Search for the cell housing the specified text and yield its (X, Y) center coordinate. 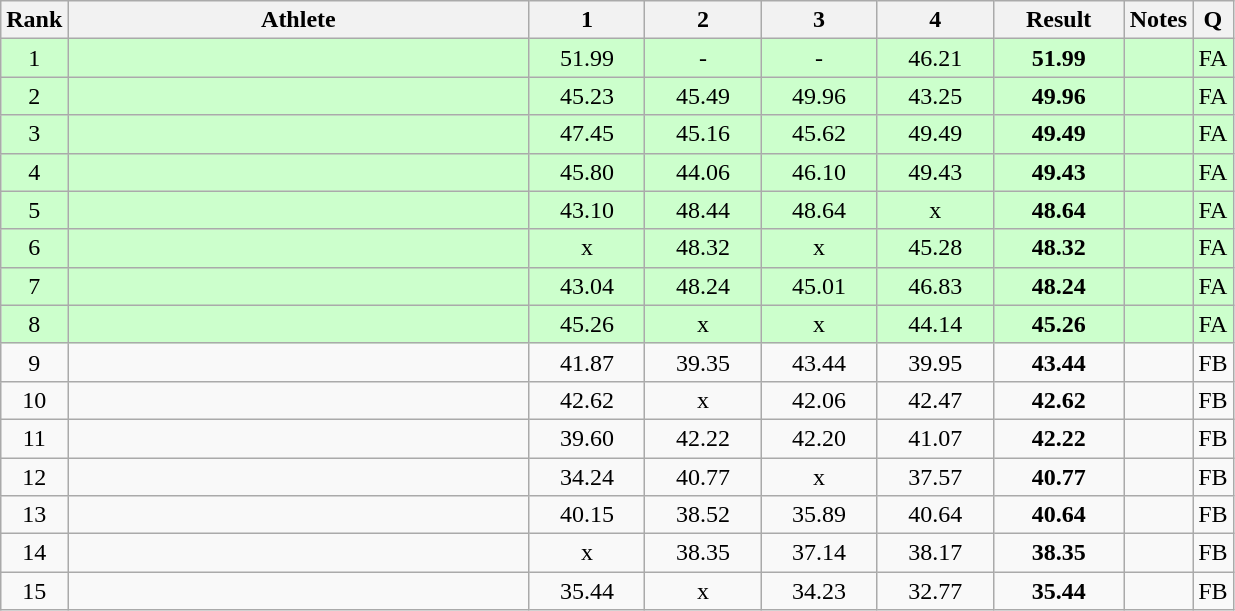
32.77 (935, 591)
Q (1213, 20)
Result (1058, 20)
Rank (34, 20)
48.44 (703, 210)
45.01 (819, 286)
14 (34, 553)
7 (34, 286)
Athlete (298, 20)
39.60 (587, 438)
6 (34, 248)
46.21 (935, 58)
34.24 (587, 477)
45.23 (587, 96)
10 (34, 400)
Notes (1158, 20)
39.35 (703, 362)
44.14 (935, 324)
40.15 (587, 515)
39.95 (935, 362)
45.62 (819, 134)
45.49 (703, 96)
8 (34, 324)
35.89 (819, 515)
13 (34, 515)
34.23 (819, 591)
38.52 (703, 515)
15 (34, 591)
9 (34, 362)
42.20 (819, 438)
5 (34, 210)
38.17 (935, 553)
46.83 (935, 286)
45.80 (587, 172)
44.06 (703, 172)
45.28 (935, 248)
37.57 (935, 477)
43.25 (935, 96)
12 (34, 477)
46.10 (819, 172)
42.47 (935, 400)
37.14 (819, 553)
43.04 (587, 286)
11 (34, 438)
47.45 (587, 134)
42.06 (819, 400)
45.16 (703, 134)
41.87 (587, 362)
43.10 (587, 210)
41.07 (935, 438)
